Return [x, y] of the center of cell containing provided text 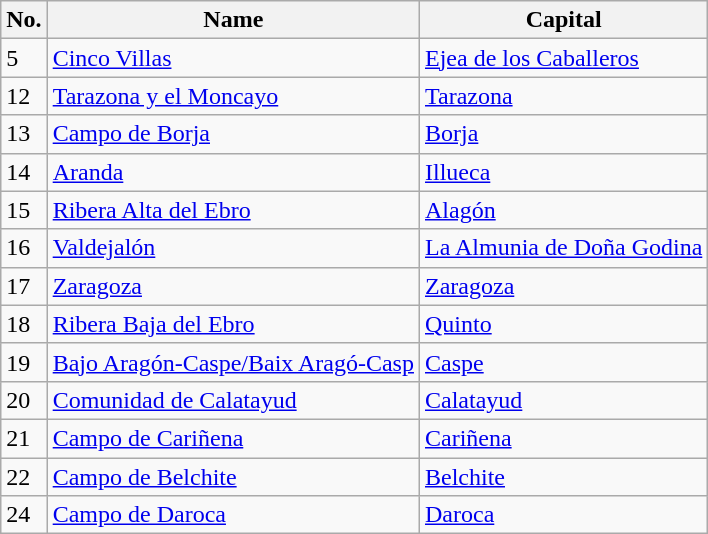
14 [24, 172]
Caspe [563, 362]
Capital [563, 20]
Calatayud [563, 400]
Campo de Borja [233, 134]
Cariñena [563, 438]
Quinto [563, 324]
Borja [563, 134]
21 [24, 438]
Belchite [563, 477]
No. [24, 20]
Campo de Cariñena [233, 438]
22 [24, 477]
Valdejalón [233, 248]
Illueca [563, 172]
17 [24, 286]
Ejea de los Caballeros [563, 58]
Tarazona [563, 96]
Ribera Baja del Ebro [233, 324]
16 [24, 248]
Aranda [233, 172]
Ribera Alta del Ebro [233, 210]
5 [24, 58]
24 [24, 515]
19 [24, 362]
Cinco Villas [233, 58]
La Almunia de Doña Godina [563, 248]
20 [24, 400]
Campo de Belchite [233, 477]
12 [24, 96]
18 [24, 324]
Tarazona y el Moncayo [233, 96]
Campo de Daroca [233, 515]
Comunidad de Calatayud [233, 400]
Bajo Aragón-Caspe/Baix Aragó-Casp [233, 362]
Daroca [563, 515]
Alagón [563, 210]
15 [24, 210]
Name [233, 20]
13 [24, 134]
